Identify which cell holds the provided text, then report its [x, y] central coordinate. 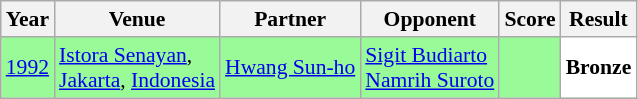
Partner [290, 19]
Venue [137, 19]
Sigit Budiarto Namrih Suroto [430, 68]
Year [28, 19]
Istora Senayan,Jakarta, Indonesia [137, 68]
1992 [28, 68]
Opponent [430, 19]
Score [530, 19]
Result [599, 19]
Bronze [599, 68]
Hwang Sun-ho [290, 68]
